For the text-containing cell, return its midpoint in [x, y] coordinate format. 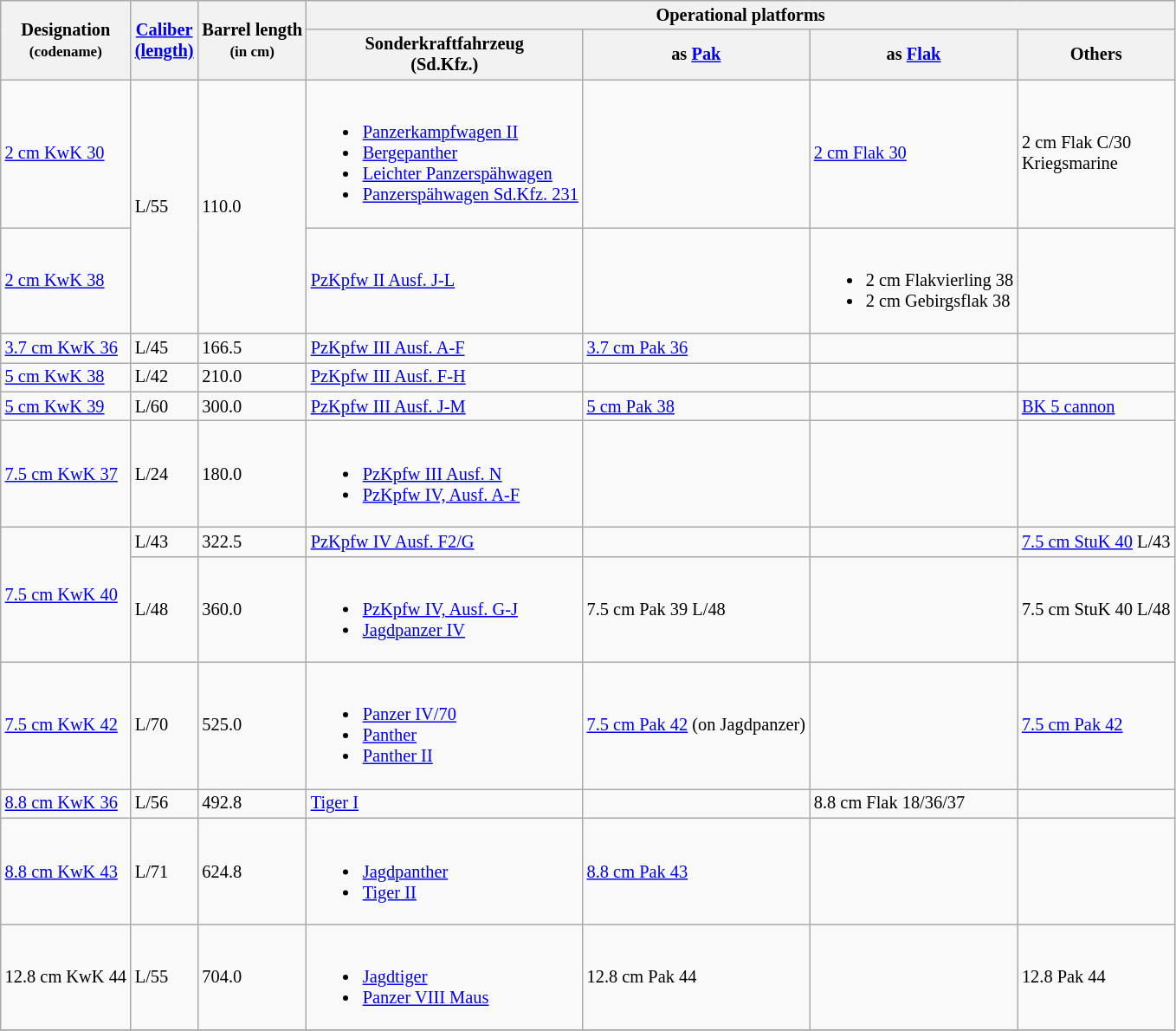
L/43 [165, 541]
2 cm Flak C/30Kriegsmarine [1096, 153]
7.5 cm Pak 42 (on Jagdpanzer) [696, 725]
360.0 [251, 609]
12.8 cm Pak 44 [696, 977]
525.0 [251, 725]
L/48 [165, 609]
2 cm Flak 30 [914, 153]
7.5 cm Pak 39 L/48 [696, 609]
PzKpfw III Ausf. J-M [445, 406]
L/56 [165, 803]
7.5 cm KwK 40 [66, 594]
PzKpfw III Ausf. F-H [445, 377]
PzKpfw III Ausf. A-F [445, 348]
2 cm KwK 30 [66, 153]
7.5 cm KwK 37 [66, 474]
L/24 [165, 474]
12.8 cm KwK 44 [66, 977]
7.5 cm StuK 40 L/43 [1096, 541]
Designation(codename) [66, 40]
110.0 [251, 206]
624.8 [251, 871]
8.8 cm KwK 43 [66, 871]
L/42 [165, 377]
Sonderkraftfahrzeug(Sd.Kfz.) [445, 55]
PzKpfw IV, Ausf. G-JJagdpanzer IV [445, 609]
JagdtigerPanzer VIII Maus [445, 977]
8.8 cm Flak 18/36/37 [914, 803]
PzKpfw IV Ausf. F2/G [445, 541]
5 cm KwK 38 [66, 377]
5 cm Pak 38 [696, 406]
BK 5 cannon [1096, 406]
L/71 [165, 871]
PzKpfw II Ausf. J-L [445, 280]
Caliber(length) [165, 40]
as Pak [696, 55]
12.8 Pak 44 [1096, 977]
PzKpfw III Ausf. NPzKpfw IV, Ausf. A-F [445, 474]
L/45 [165, 348]
2 cm KwK 38 [66, 280]
Panzer IV/70PantherPanther II [445, 725]
5 cm KwK 39 [66, 406]
180.0 [251, 474]
8.8 cm Pak 43 [696, 871]
300.0 [251, 406]
210.0 [251, 377]
Others [1096, 55]
L/60 [165, 406]
3.7 cm Pak 36 [696, 348]
492.8 [251, 803]
8.8 cm KwK 36 [66, 803]
L/70 [165, 725]
JagdpantherTiger II [445, 871]
2 cm Flakvierling 382 cm Gebirgsflak 38 [914, 280]
Operational platforms [740, 15]
7.5 cm KwK 42 [66, 725]
7.5 cm Pak 42 [1096, 725]
704.0 [251, 977]
Barrel length(in cm) [251, 40]
Panzerkampfwagen IIBergepantherLeichter PanzerspähwagenPanzerspähwagen Sd.Kfz. 231 [445, 153]
322.5 [251, 541]
3.7 cm KwK 36 [66, 348]
as Flak [914, 55]
7.5 cm StuK 40 L/48 [1096, 609]
Tiger I [445, 803]
166.5 [251, 348]
